Determine the (x, y) coordinate at the center of the cell enclosing the given text.  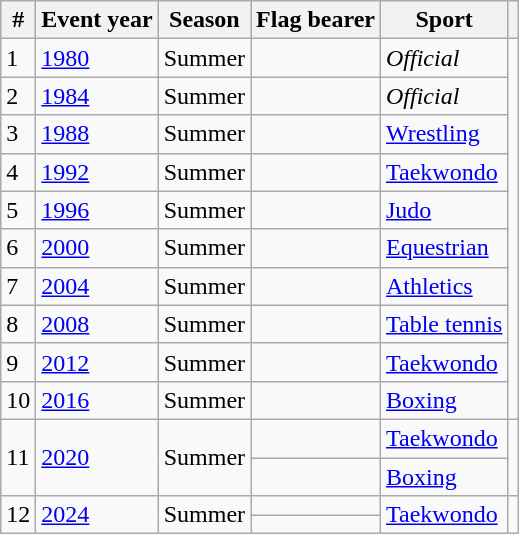
1980 (97, 58)
Season (204, 20)
6 (18, 248)
1988 (97, 134)
2 (18, 96)
Sport (444, 20)
2020 (97, 457)
# (18, 20)
1996 (97, 210)
2000 (97, 248)
9 (18, 362)
Equestrian (444, 248)
Athletics (444, 286)
1992 (97, 172)
2016 (97, 400)
Wrestling (444, 134)
Judo (444, 210)
12 (18, 515)
2008 (97, 324)
Flag bearer (316, 20)
4 (18, 172)
1984 (97, 96)
Event year (97, 20)
2012 (97, 362)
3 (18, 134)
8 (18, 324)
2004 (97, 286)
7 (18, 286)
Table tennis (444, 324)
11 (18, 457)
10 (18, 400)
2024 (97, 515)
5 (18, 210)
1 (18, 58)
